Determine the (X, Y) coordinate at the center of the cell enclosing the given text.  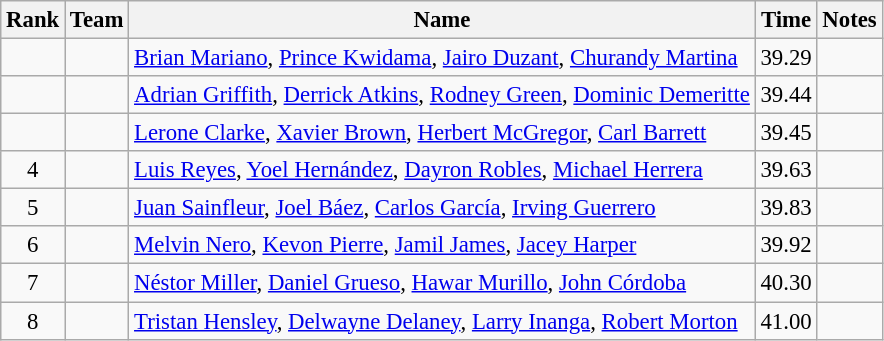
Name (442, 20)
39.92 (786, 245)
Brian Mariano, Prince Kwidama, Jairo Duzant, Churandy Martina (442, 58)
Lerone Clarke, Xavier Brown, Herbert McGregor, Carl Barrett (442, 133)
7 (33, 283)
Adrian Griffith, Derrick Atkins, Rodney Green, Dominic Demeritte (442, 95)
Juan Sainfleur, Joel Báez, Carlos García, Irving Guerrero (442, 208)
Néstor Miller, Daniel Grueso, Hawar Murillo, John Córdoba (442, 283)
Notes (850, 20)
Time (786, 20)
6 (33, 245)
Team (97, 20)
5 (33, 208)
39.45 (786, 133)
Luis Reyes, Yoel Hernández, Dayron Robles, Michael Herrera (442, 170)
Rank (33, 20)
39.29 (786, 58)
4 (33, 170)
Tristan Hensley, Delwayne Delaney, Larry Inanga, Robert Morton (442, 321)
Melvin Nero, Kevon Pierre, Jamil James, Jacey Harper (442, 245)
8 (33, 321)
40.30 (786, 283)
39.63 (786, 170)
39.83 (786, 208)
39.44 (786, 95)
41.00 (786, 321)
